Provide the (X, Y) coordinate of the cell's center where the given text is located.  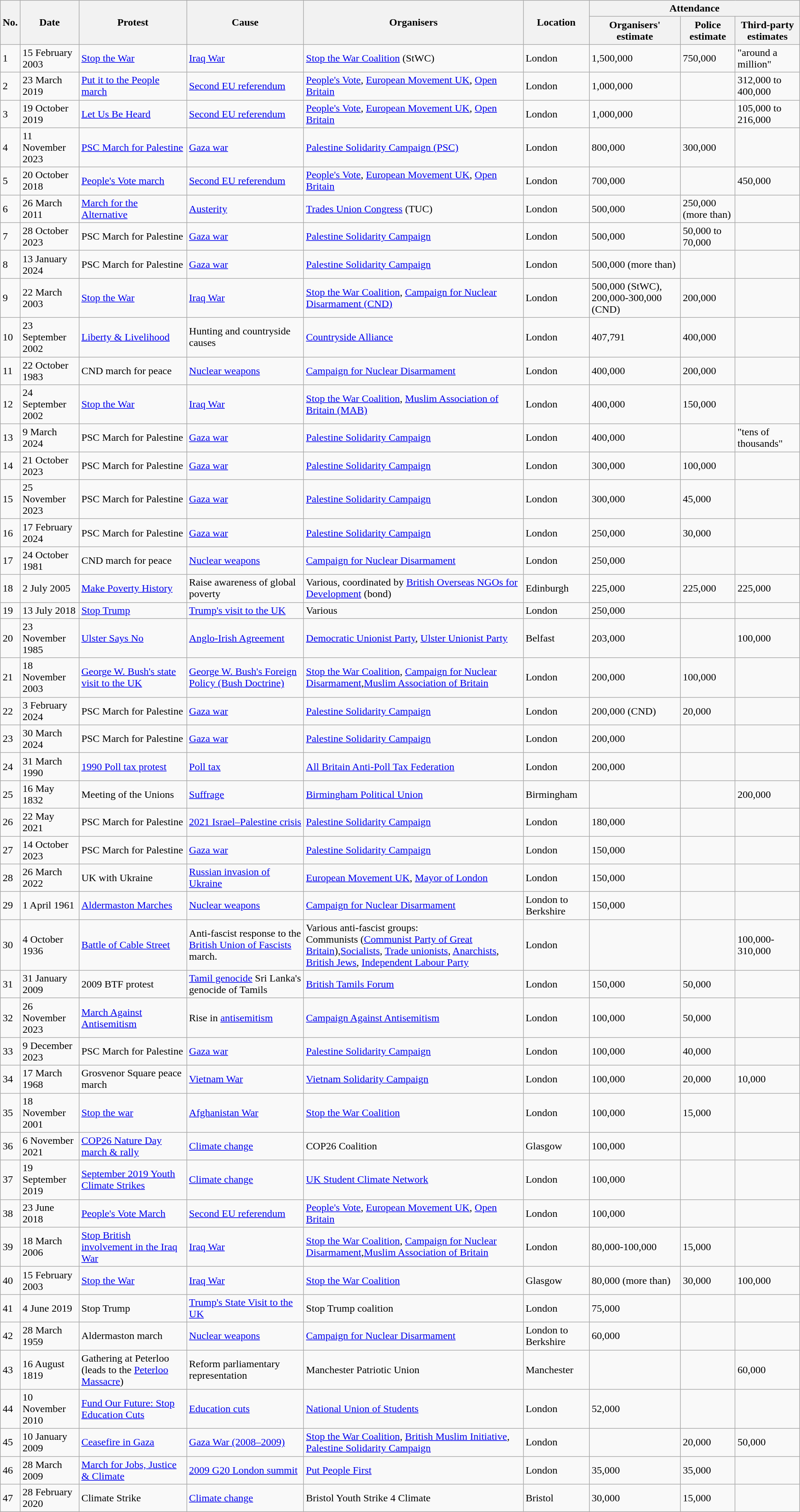
Cause (245, 22)
13 January 2024 (50, 264)
23 June 2018 (50, 1213)
Poll tax (245, 766)
17 March 1968 (50, 1079)
Ceasefire in Gaza (133, 1443)
European Movement UK, Mayor of London (414, 878)
4 October 1936 (50, 945)
43 (10, 1369)
Stop British involvement in the Iraq War (133, 1247)
13 (10, 438)
18 March 2006 (50, 1247)
1,500,000 (635, 58)
Countryside Alliance (414, 337)
March Against Antisemitism (133, 1018)
39 (10, 1247)
Austerity (245, 208)
28 February 2020 (50, 1498)
Attendance (694, 9)
203,000 (635, 638)
Afghanistan War (245, 1113)
21 (10, 677)
Aldermaston Marches (133, 905)
10,000 (768, 1079)
All Britain Anti-Poll Tax Federation (414, 766)
Birmingham Political Union (414, 794)
18 November 2003 (50, 677)
6 November 2021 (50, 1146)
35 (10, 1113)
19 September 2019 (50, 1180)
Trades Union Congress (TUC) (414, 208)
407,791 (635, 337)
22 (10, 711)
Manchester (556, 1369)
16 May 1832 (50, 794)
Various (414, 610)
25 November 2023 (50, 499)
March for Jobs, Justice & Climate (133, 1470)
250,000 (more than) (708, 208)
16 (10, 533)
26 November 2023 (50, 1018)
2009 BTF protest (133, 984)
Anti-fascist response to the British Union of Fascists march. (245, 945)
17 February 2024 (50, 533)
17 (10, 560)
2009 G20 London summit (245, 1470)
23 (10, 739)
March for the Alternative (133, 208)
Edinburgh (556, 589)
Protest (133, 22)
Let Us Be Heard (133, 114)
21 October 2023 (50, 466)
36 (10, 1146)
Campaign Against Antisemitism (414, 1018)
Tamil genocide Sri Lanka's genocide of Tamils (245, 984)
Make Poverty History (133, 589)
2 (10, 86)
40,000 (708, 1052)
10 November 2010 (50, 1409)
13 July 2018 (50, 610)
28 March 2009 (50, 1470)
11 November 2023 (50, 147)
28 March 1959 (50, 1336)
29 (10, 905)
750,000 (708, 58)
180,000 (635, 822)
Education cuts (245, 1409)
14 (10, 466)
46 (10, 1470)
Gaza War (2008–2009) (245, 1443)
31 March 1990 (50, 766)
50,000 to 70,000 (708, 237)
Vietnam War (245, 1079)
Gathering at Peterloo (leads to the Peterloo Massacre) (133, 1369)
Location (556, 22)
Stop the War Coalition, British Muslim Initiative, Palestine Solidarity Campaign (414, 1443)
Bristol (556, 1498)
Rise in antisemitism (245, 1018)
Stop the war (133, 1113)
31 (10, 984)
Various, coordinated by British Overseas NGOs for Development (bond) (414, 589)
33 (10, 1052)
450,000 (768, 181)
200,000 (CND) (635, 711)
Third-party estimates (768, 31)
38 (10, 1213)
500,000 (more than) (635, 264)
23 November 1985 (50, 638)
Anglo-Irish Agreement (245, 638)
3 (10, 114)
UK Student Climate Network (414, 1180)
32 (10, 1018)
20 (10, 638)
19 October 2019 (50, 114)
George W. Bush's state visit to the UK (133, 677)
Suffrage (245, 794)
37 (10, 1180)
100,000-310,000 (768, 945)
24 (10, 766)
28 (10, 878)
12 (10, 404)
1 (10, 58)
44 (10, 1409)
Organisers' estimate (635, 31)
700,000 (635, 181)
Police estimate (708, 31)
No. (10, 22)
22 March 2003 (50, 298)
41 (10, 1308)
30 (10, 945)
24 September 2002 (50, 404)
15 (10, 499)
Ulster Says No (133, 638)
25 (10, 794)
7 (10, 237)
5 (10, 181)
Grosvenor Square peace march (133, 1079)
National Union of Students (414, 1409)
Date (50, 22)
Belfast (556, 638)
Put it to the People march (133, 86)
8 (10, 264)
9 December 2023 (50, 1052)
Battle of Cable Street (133, 945)
Manchester Patriotic Union (414, 1369)
20 October 2018 (50, 181)
19 (10, 610)
26 March 2011 (50, 208)
9 March 2024 (50, 438)
Put People First (414, 1470)
23 March 2019 (50, 86)
22 May 2021 (50, 822)
14 October 2023 (50, 850)
COP26 Coalition (414, 1146)
80,000 (more than) (635, 1281)
28 October 2023 (50, 237)
George W. Bush's Foreign Policy (Bush Doctrine) (245, 677)
2021 Israel–Palestine crisis (245, 822)
9 (10, 298)
80,000-100,000 (635, 1247)
Stop the War Coalition (StWC) (414, 58)
1 April 1961 (50, 905)
Stop Trump coalition (414, 1308)
"tens of thousands" (768, 438)
People's Vote march (133, 181)
24 October 1981 (50, 560)
British Tamils Forum (414, 984)
Hunting and countryside causes (245, 337)
Bristol Youth Strike 4 Climate (414, 1498)
Trump's visit to the UK (245, 610)
10 January 2009 (50, 1443)
31 January 2009 (50, 984)
16 August 1819 (50, 1369)
Democratic Unionist Party, Ulster Unionist Party (414, 638)
312,000 to 400,000 (768, 86)
Palestine Solidarity Campaign (PSC) (414, 147)
Russian invasion of Ukraine (245, 878)
10 (10, 337)
People's Vote March (133, 1213)
42 (10, 1336)
6 (10, 208)
30 March 2024 (50, 739)
18 November 2001 (50, 1113)
23 September 2002 (50, 337)
Reform parliamentary representation (245, 1369)
26 (10, 822)
45,000 (708, 499)
47 (10, 1498)
Vietnam Solidarity Campaign (414, 1079)
800,000 (635, 147)
1990 Poll tax protest (133, 766)
Birmingham (556, 794)
Aldermaston march (133, 1336)
18 (10, 589)
4 June 2019 (50, 1308)
500,000 (StWC), 200,000-300,000 (CND) (635, 298)
105,000 to 216,000 (768, 114)
"around a million" (768, 58)
COP26 Nature Day march & rally (133, 1146)
26 March 2022 (50, 878)
2 July 2005 (50, 589)
75,000 (635, 1308)
Climate Strike (133, 1498)
40 (10, 1281)
52,000 (635, 1409)
34 (10, 1079)
September 2019 Youth Climate Strikes (133, 1180)
3 February 2024 (50, 711)
Stop the War Coalition, Campaign for Nuclear Disarmament (CND) (414, 298)
Trump's State Visit to the UK (245, 1308)
Organisers (414, 22)
27 (10, 850)
22 October 1983 (50, 371)
Meeting of the Unions (133, 794)
4 (10, 147)
11 (10, 371)
Liberty & Livelihood (133, 337)
UK with Ukraine (133, 878)
Fund Our Future: Stop Education Cuts (133, 1409)
Stop the War Coalition, Muslim Association of Britain (MAB) (414, 404)
Raise awareness of global poverty (245, 589)
45 (10, 1443)
